Find where the given text appears and provide that cell's center as [X, Y] coordinate. 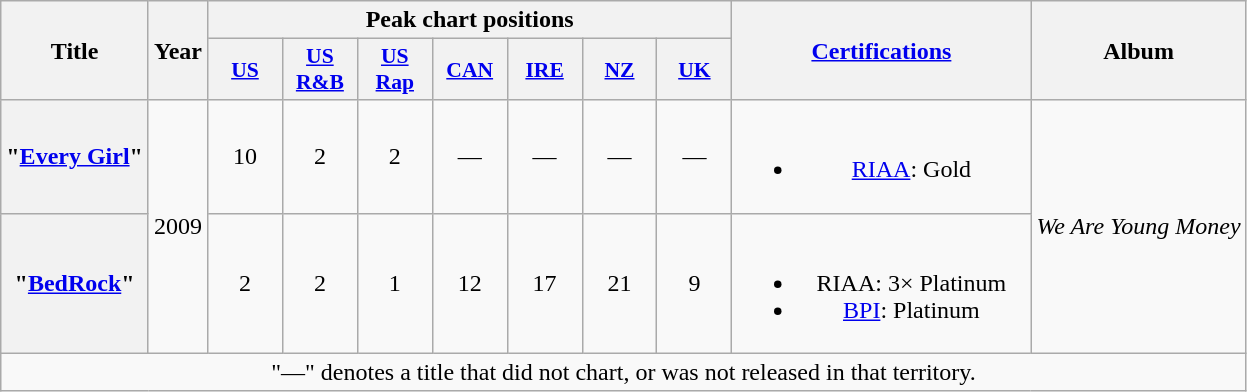
RIAA: Gold [882, 156]
US [246, 70]
Album [1138, 50]
USR&B [320, 70]
10 [246, 156]
IRE [544, 70]
UK [694, 70]
12 [470, 283]
21 [620, 283]
"BedRock" [75, 283]
"Every Girl" [75, 156]
Certifications [882, 50]
Year [178, 50]
Peak chart positions [470, 20]
RIAA: 3× PlatinumBPI: Platinum [882, 283]
2009 [178, 226]
CAN [470, 70]
9 [694, 283]
Title [75, 50]
We Are Young Money [1138, 226]
"—" denotes a title that did not chart, or was not released in that territory. [624, 372]
USRap [394, 70]
17 [544, 283]
NZ [620, 70]
1 [394, 283]
